Return the (X, Y) coordinate for the center point of the cell that contains the specified text.  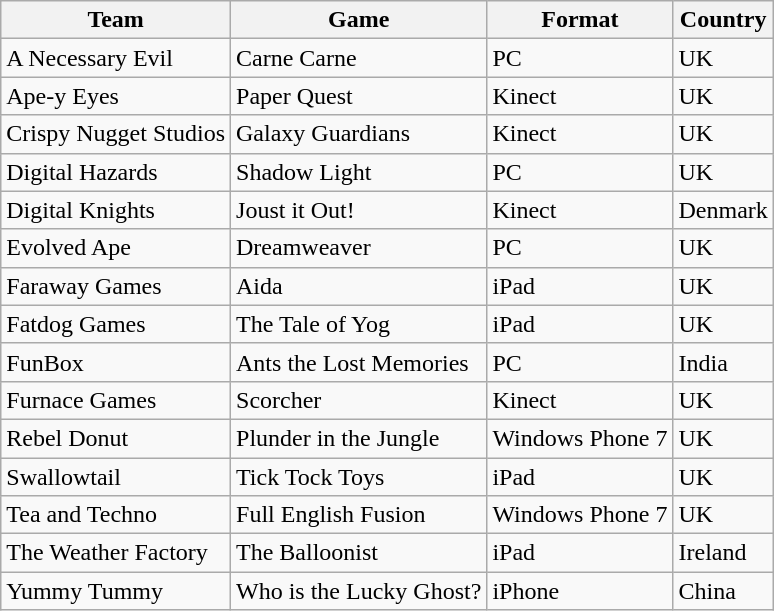
Ireland (723, 553)
Yummy Tummy (116, 591)
Fatdog Games (116, 324)
Paper Quest (359, 96)
Ape-y Eyes (116, 96)
The Weather Factory (116, 553)
Digital Knights (116, 210)
Game (359, 20)
Tick Tock Toys (359, 477)
iPhone (580, 591)
China (723, 591)
Team (116, 20)
Format (580, 20)
Aida (359, 286)
Joust it Out! (359, 210)
FunBox (116, 362)
Dreamweaver (359, 248)
The Tale of Yog (359, 324)
Digital Hazards (116, 172)
The Balloonist (359, 553)
Evolved Ape (116, 248)
Ants the Lost Memories (359, 362)
Plunder in the Jungle (359, 438)
Rebel Donut (116, 438)
Furnace Games (116, 400)
India (723, 362)
Swallowtail (116, 477)
Faraway Games (116, 286)
Crispy Nugget Studios (116, 134)
Galaxy Guardians (359, 134)
Country (723, 20)
Full English Fusion (359, 515)
Scorcher (359, 400)
Tea and Techno (116, 515)
Denmark (723, 210)
Shadow Light (359, 172)
A Necessary Evil (116, 58)
Carne Carne (359, 58)
Who is the Lucky Ghost? (359, 591)
